Return the [X, Y] coordinate for the center point of the cell that contains the specified text.  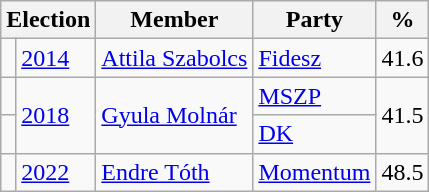
Momentum [314, 172]
Member [174, 20]
2014 [56, 58]
Election [48, 20]
2018 [56, 115]
Endre Tóth [174, 172]
Party [314, 20]
48.5 [402, 172]
MSZP [314, 96]
Fidesz [314, 58]
2022 [56, 172]
Attila Szabolcs [174, 58]
41.6 [402, 58]
DK [314, 134]
Gyula Molnár [174, 115]
41.5 [402, 115]
% [402, 20]
